Determine the [X, Y] coordinate at the center of the cell enclosing the given text.  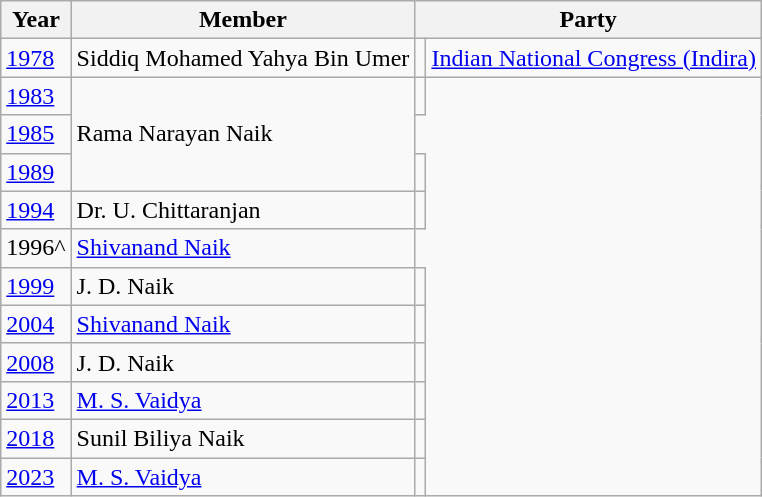
Dr. U. Chittaranjan [243, 210]
Party [588, 20]
Rama Narayan Naik [243, 134]
Indian National Congress (Indira) [594, 58]
2018 [36, 438]
1985 [36, 134]
2004 [36, 324]
1983 [36, 96]
2008 [36, 362]
1994 [36, 210]
1978 [36, 58]
1996^ [36, 248]
Siddiq Mohamed Yahya Bin Umer [243, 58]
Sunil Biliya Naik [243, 438]
2023 [36, 477]
Year [36, 20]
1999 [36, 286]
1989 [36, 172]
2013 [36, 400]
Member [243, 20]
